Determine the (x, y) coordinate at the center of the cell enclosing the given text.  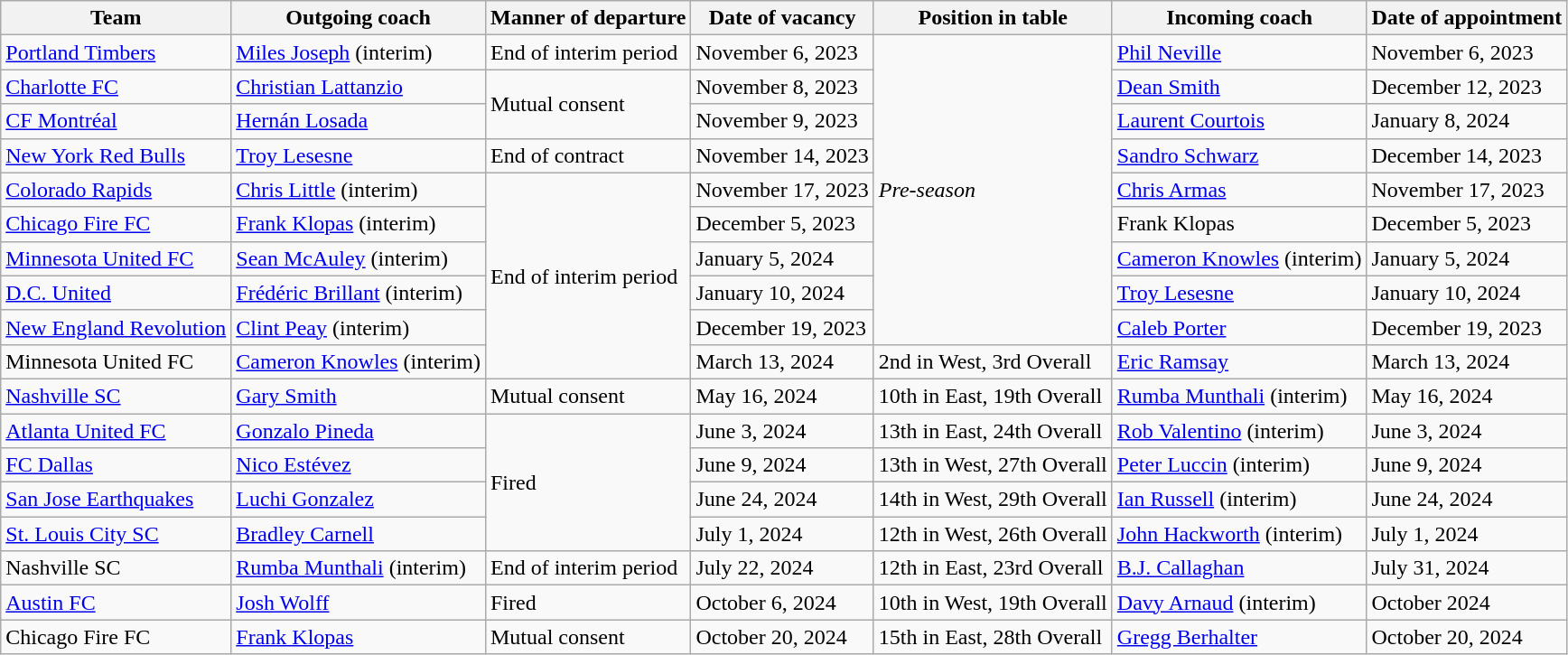
B.J. Callaghan (1239, 568)
15th in East, 28th Overall (993, 637)
Sean McAuley (interim) (359, 258)
Charlotte FC (116, 87)
Date of appointment (1467, 18)
Peter Luccin (interim) (1239, 465)
Gonzalo Pineda (359, 431)
Ian Russell (interim) (1239, 500)
CF Montréal (116, 121)
Hernán Losada (359, 121)
Davy Arnaud (interim) (1239, 603)
Christian Lattanzio (359, 87)
Dean Smith (1239, 87)
Outgoing coach (359, 18)
D.C. United (116, 293)
FC Dallas (116, 465)
Portland Timbers (116, 52)
Caleb Porter (1239, 327)
End of contract (587, 155)
July 31, 2024 (1467, 568)
Gregg Berhalter (1239, 637)
Team (116, 18)
Atlanta United FC (116, 431)
Chris Armas (1239, 190)
Sandro Schwarz (1239, 155)
Manner of departure (587, 18)
November 8, 2023 (782, 87)
July 22, 2024 (782, 568)
10th in West, 19th Overall (993, 603)
New England Revolution (116, 327)
Eric Ramsay (1239, 361)
San Jose Earthquakes (116, 500)
Frédéric Brillant (interim) (359, 293)
October 6, 2024 (782, 603)
Bradley Carnell (359, 534)
November 14, 2023 (782, 155)
November 9, 2023 (782, 121)
Clint Peay (interim) (359, 327)
2nd in West, 3rd Overall (993, 361)
Laurent Courtois (1239, 121)
Miles Joseph (interim) (359, 52)
13th in East, 24th Overall (993, 431)
Position in table (993, 18)
Pre-season (993, 190)
December 14, 2023 (1467, 155)
Gary Smith (359, 396)
10th in East, 19th Overall (993, 396)
Incoming coach (1239, 18)
12th in East, 23rd Overall (993, 568)
New York Red Bulls (116, 155)
Luchi Gonzalez (359, 500)
Colorado Rapids (116, 190)
October 2024 (1467, 603)
Frank Klopas (interim) (359, 224)
St. Louis City SC (116, 534)
12th in West, 26th Overall (993, 534)
Austin FC (116, 603)
John Hackworth (interim) (1239, 534)
13th in West, 27th Overall (993, 465)
14th in West, 29th Overall (993, 500)
Nico Estévez (359, 465)
Rob Valentino (interim) (1239, 431)
Date of vacancy (782, 18)
January 8, 2024 (1467, 121)
Phil Neville (1239, 52)
Chris Little (interim) (359, 190)
December 12, 2023 (1467, 87)
Josh Wolff (359, 603)
